Pinpoint the cell where the given text exists, returning its [X, Y] midpoint coordinate. 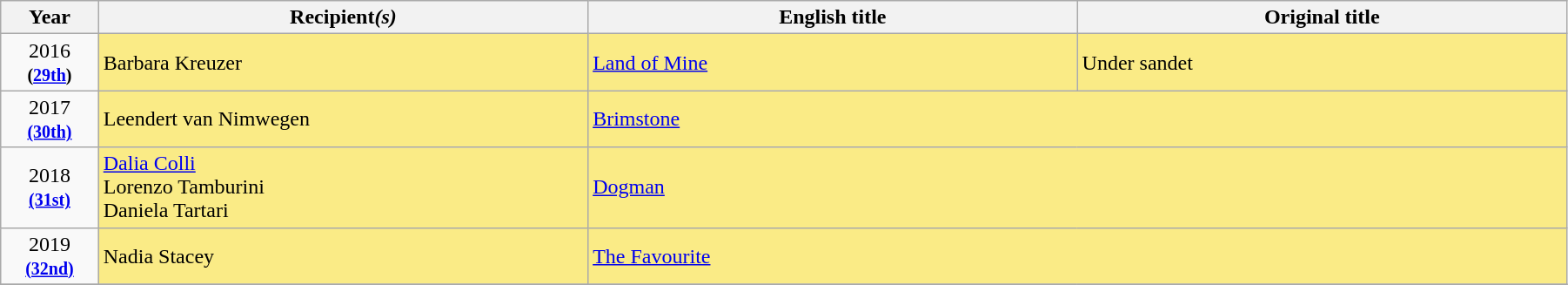
2017(30th) [50, 119]
Dogman [1077, 187]
Year [50, 17]
2016(29th) [50, 63]
Dalia Colli Lorenzo Tamburini Daniela Tartari [343, 187]
2018(31st) [50, 187]
Land of Mine [833, 63]
Recipient(s) [343, 17]
Brimstone [1077, 119]
Under sandet [1322, 63]
2019(32nd) [50, 256]
Original title [1322, 17]
Nadia Stacey [343, 256]
Leendert van Nimwegen [343, 119]
The Favourite [1077, 256]
English title [833, 17]
Barbara Kreuzer [343, 63]
